Extract the (x, y) coordinate from the center of the cell holding the provided text.  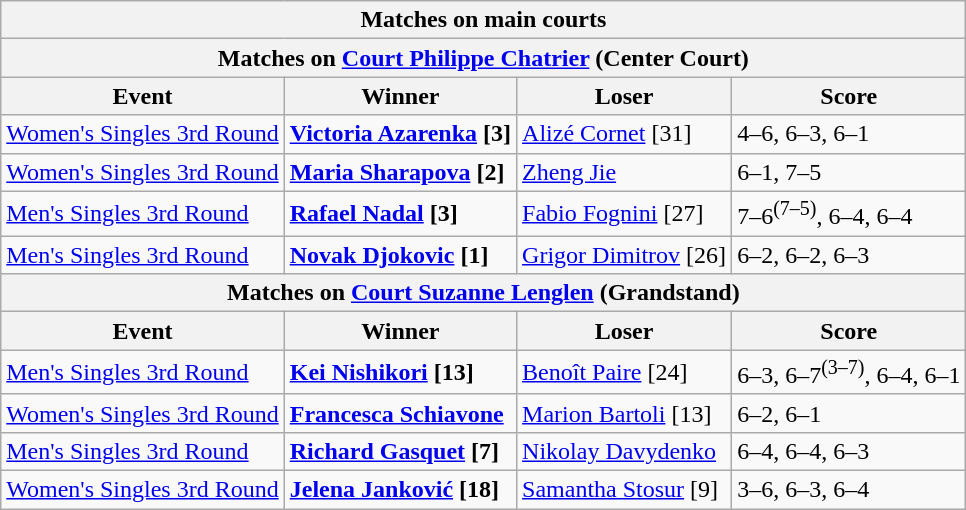
Nikolay Davydenko (624, 451)
6–3, 6–7(3–7), 6–4, 6–1 (849, 372)
Grigor Dimitrov [26] (624, 255)
Zheng Jie (624, 172)
Jelena Janković [18] (400, 489)
Richard Gasquet [7] (400, 451)
Rafael Nadal [3] (400, 214)
Matches on Court Suzanne Lenglen (Grandstand) (484, 293)
6–4, 6–4, 6–3 (849, 451)
6–2, 6–1 (849, 413)
6–1, 7–5 (849, 172)
Benoît Paire [24] (624, 372)
3–6, 6–3, 6–4 (849, 489)
Victoria Azarenka [3] (400, 134)
Matches on Court Philippe Chatrier (Center Court) (484, 58)
Samantha Stosur [9] (624, 489)
Marion Bartoli [13] (624, 413)
Maria Sharapova [2] (400, 172)
Kei Nishikori [13] (400, 372)
Francesca Schiavone (400, 413)
Novak Djokovic [1] (400, 255)
Fabio Fognini [27] (624, 214)
6–2, 6–2, 6–3 (849, 255)
7–6(7–5), 6–4, 6–4 (849, 214)
Alizé Cornet [31] (624, 134)
Matches on main courts (484, 20)
4–6, 6–3, 6–1 (849, 134)
